Identify which cell holds the provided text, then report its [x, y] central coordinate. 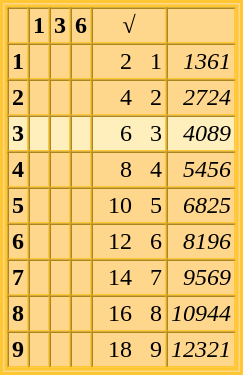
8 4 [130, 170]
10 5 [130, 206]
4 [18, 170]
14 7 [130, 278]
12 6 [130, 242]
16 8 [130, 314]
9569 [200, 278]
18 9 [130, 350]
5 [18, 206]
6 3 [130, 134]
4089 [200, 134]
√ [130, 26]
2 [18, 98]
8 [18, 314]
9 [18, 350]
5456 [200, 170]
2 1 [130, 62]
4 2 [130, 98]
7 [18, 278]
10944 [200, 314]
12321 [200, 350]
6825 [200, 206]
8196 [200, 242]
1361 [200, 62]
2724 [200, 98]
